Extract the (X, Y) coordinate from the center of the cell holding the provided text.  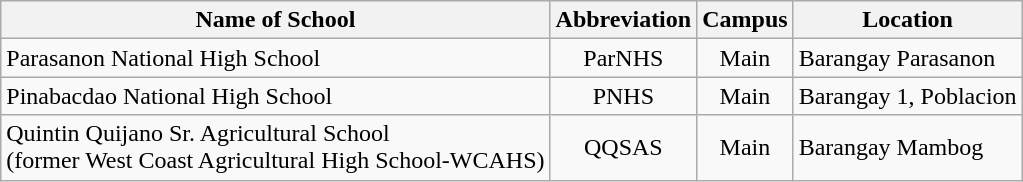
Parasanon National High School (276, 58)
PNHS (624, 96)
Barangay Parasanon (908, 58)
Barangay 1, Poblacion (908, 96)
Pinabacdao National High School (276, 96)
Name of School (276, 20)
Location (908, 20)
Barangay Mambog (908, 148)
Quintin Quijano Sr. Agricultural School(former West Coast Agricultural High School-WCAHS) (276, 148)
ParNHS (624, 58)
Campus (745, 20)
Abbreviation (624, 20)
QQSAS (624, 148)
